Return [X, Y] of the center of cell containing provided text 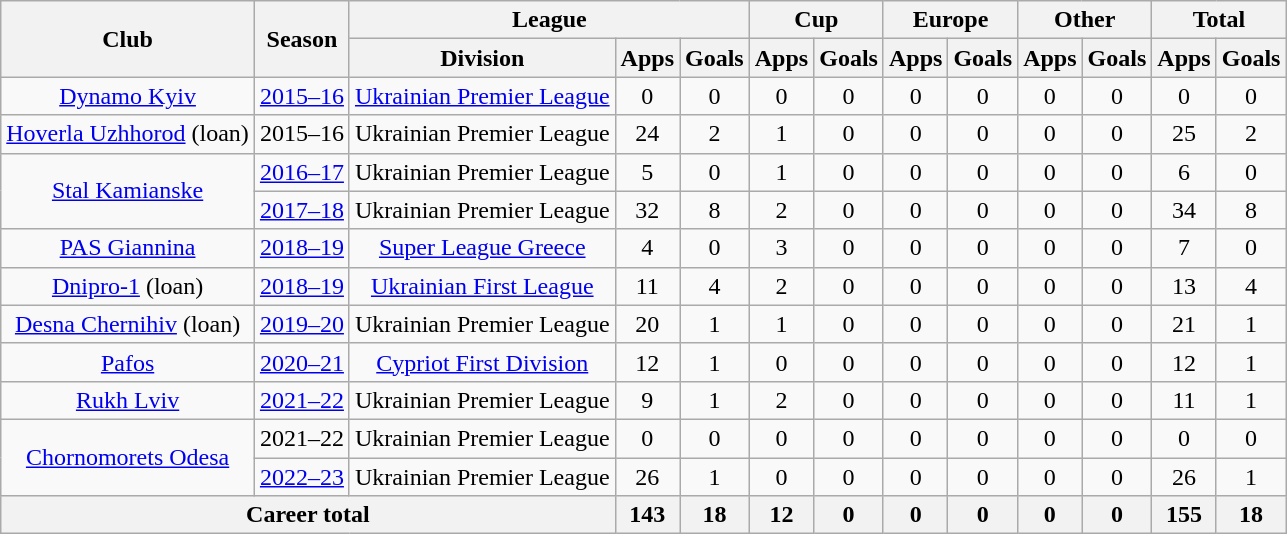
32 [647, 210]
2020–21 [302, 362]
155 [1184, 515]
League [549, 20]
Europe [950, 20]
2016–17 [302, 172]
Super League Greece [482, 248]
Dynamo Kyiv [128, 96]
34 [1184, 210]
Rukh Lviv [128, 400]
9 [647, 400]
24 [647, 134]
2022–23 [302, 477]
Stal Kamianske [128, 191]
Dnipro-1 (loan) [128, 286]
25 [1184, 134]
Career total [308, 515]
7 [1184, 248]
Ukrainian First League [482, 286]
Cup [816, 20]
143 [647, 515]
Season [302, 39]
Other [1085, 20]
6 [1184, 172]
Club [128, 39]
Hoverla Uzhhorod (loan) [128, 134]
3 [781, 248]
5 [647, 172]
13 [1184, 286]
PAS Giannina [128, 248]
21 [1184, 324]
Division [482, 58]
Total [1219, 20]
Desna Chernihiv (loan) [128, 324]
Chornomorets Odesa [128, 457]
20 [647, 324]
Cypriot First Division [482, 362]
2019–20 [302, 324]
2017–18 [302, 210]
Pafos [128, 362]
